Scan for the cell matching the given text and deliver its [X, Y] coordinate at center. 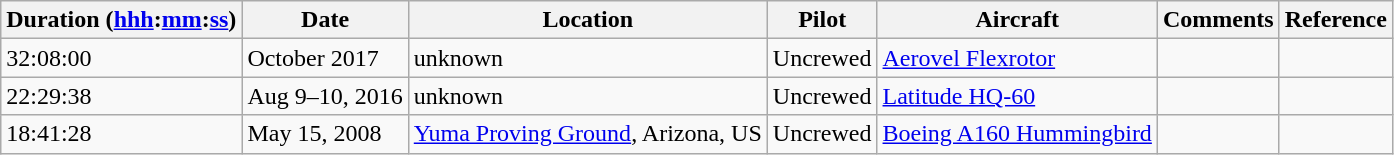
Aug 9–10, 2016 [325, 96]
Location [588, 20]
October 2017 [325, 58]
Duration (hhh:mm:ss) [122, 20]
Pilot [822, 20]
Aerovel Flexrotor [1017, 58]
Yuma Proving Ground, Arizona, US [588, 134]
Reference [1336, 20]
May 15, 2008 [325, 134]
18:41:28 [122, 134]
22:29:38 [122, 96]
Latitude HQ-60 [1017, 96]
32:08:00 [122, 58]
Aircraft [1017, 20]
Comments [1218, 20]
Date [325, 20]
Boeing A160 Hummingbird [1017, 134]
